For the text-containing cell, return its midpoint in (x, y) coordinate format. 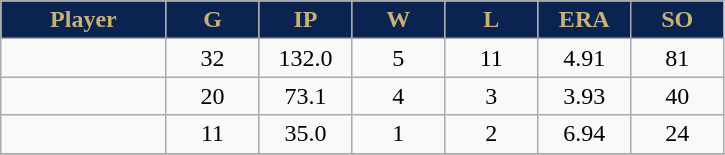
2 (492, 134)
G (212, 20)
IP (306, 20)
73.1 (306, 96)
5 (398, 58)
3.93 (584, 96)
Player (84, 20)
24 (678, 134)
132.0 (306, 58)
4 (398, 96)
32 (212, 58)
W (398, 20)
SO (678, 20)
20 (212, 96)
4.91 (584, 58)
35.0 (306, 134)
40 (678, 96)
6.94 (584, 134)
ERA (584, 20)
L (492, 20)
1 (398, 134)
81 (678, 58)
3 (492, 96)
